Return (x, y) of the center of cell containing provided text 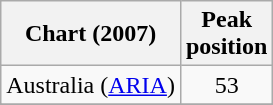
Australia (ARIA) (91, 85)
Peakposition (226, 34)
Chart (2007) (91, 34)
53 (226, 85)
